Capture the cell that displays the provided text and extract its (X, Y) central coordinate. 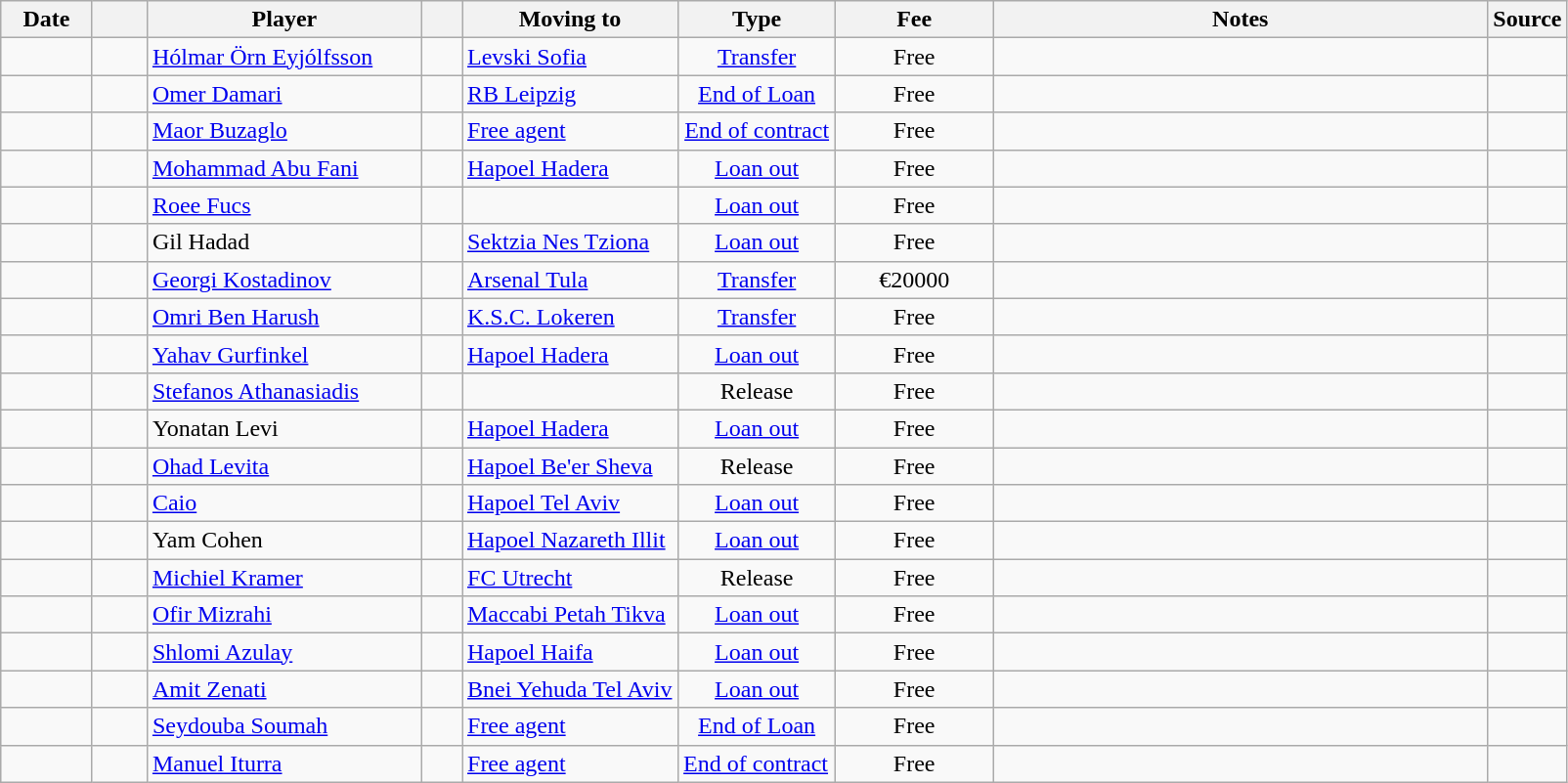
Yahav Gurfinkel (283, 354)
Yam Cohen (283, 541)
Roee Fucs (283, 205)
Notes (1241, 20)
Hapoel Tel Aviv (569, 503)
Mohammad Abu Fani (283, 168)
Caio (283, 503)
Date (47, 20)
Maccabi Petah Tikva (569, 615)
FC Utrecht (569, 578)
Michiel Kramer (283, 578)
Sektzia Nes Tziona (569, 242)
Moving to (569, 20)
Levski Sofia (569, 57)
Manuel Iturra (283, 763)
Hapoel Be'er Sheva (569, 466)
Ohad Levita (283, 466)
Player (283, 20)
Omer Damari (283, 94)
Georgi Kostadinov (283, 280)
Arsenal Tula (569, 280)
Fee (915, 20)
Hapoel Nazareth Illit (569, 541)
€20000 (915, 280)
Amit Zenati (283, 689)
Hólmar Örn Eyjólfsson (283, 57)
Bnei Yehuda Tel Aviv (569, 689)
Hapoel Haifa (569, 652)
Maor Buzaglo (283, 131)
Seydouba Soumah (283, 726)
K.S.C. Lokeren (569, 317)
RB Leipzig (569, 94)
Stefanos Athanasiadis (283, 391)
Omri Ben Harush (283, 317)
Yonatan Levi (283, 428)
Type (757, 20)
Ofir Mizrahi (283, 615)
Source (1527, 20)
Gil Hadad (283, 242)
Shlomi Azulay (283, 652)
